Extract the (X, Y) coordinate from the center of the cell holding the provided text.  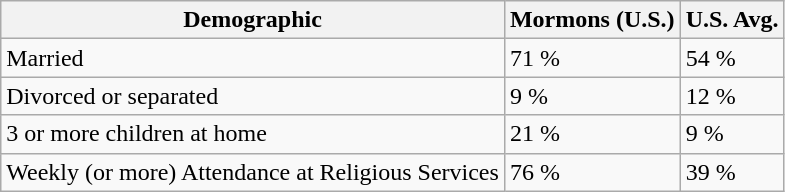
39 % (732, 172)
Divorced or separated (253, 96)
3 or more children at home (253, 134)
12 % (732, 96)
76 % (592, 172)
Mormons (U.S.) (592, 20)
Married (253, 58)
Weekly (or more) Attendance at Religious Services (253, 172)
21 % (592, 134)
U.S. Avg. (732, 20)
54 % (732, 58)
71 % (592, 58)
Demographic (253, 20)
